Output the [x, y] coordinate of the center of the cell containing the given text.  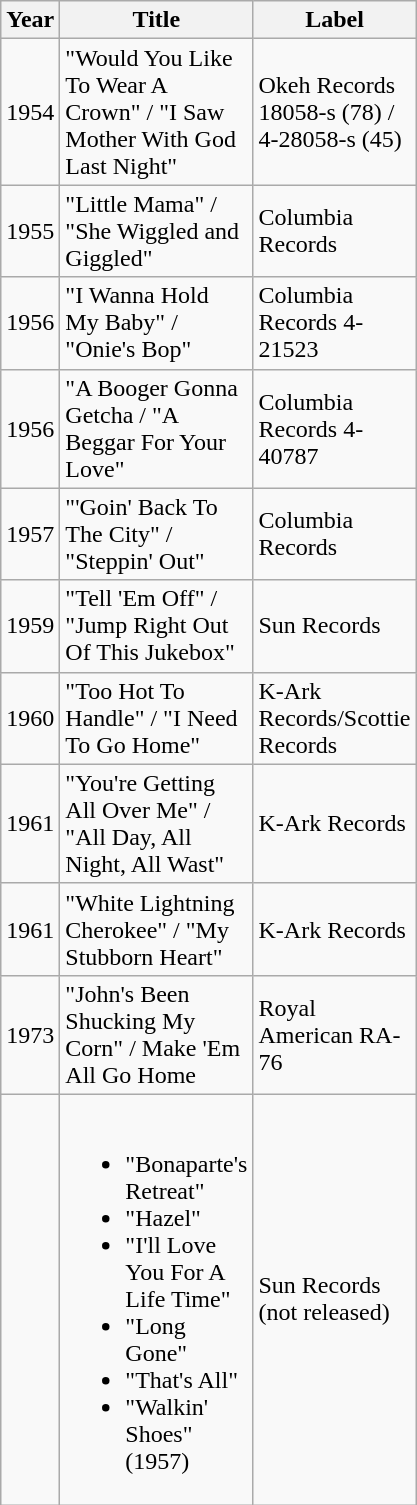
"You're Getting All Over Me" / "All Day, All Night, All Wast" [156, 824]
Year [30, 20]
"I Wanna Hold My Baby" / "Onie's Bop" [156, 323]
Sun Records [334, 626]
"White Lightning Cherokee" / "My Stubborn Heart" [156, 929]
Columbia Records 4-21523 [334, 323]
"John's Been Shucking My Corn" / Make 'Em All Go Home [156, 1034]
1954 [30, 112]
Okeh Records 18058-s (78) / 4-28058-s (45) [334, 112]
"'Goin' Back To The City" / "Steppin' Out" [156, 534]
"Bonaparte's Retreat""Hazel""I'll Love You For A Life Time""Long Gone""That's All""Walkin' Shoes" (1957) [156, 1299]
"Would You Like To Wear A Crown" / "I Saw Mother With God Last Night" [156, 112]
Columbia Records 4-40787 [334, 428]
1959 [30, 626]
1955 [30, 231]
Label [334, 20]
1973 [30, 1034]
"Little Mama" / "She Wiggled and Giggled" [156, 231]
"A Booger Gonna Getcha / "A Beggar For Your Love" [156, 428]
K-Ark Records/Scottie Records [334, 718]
1957 [30, 534]
"Too Hot To Handle" / "I Need To Go Home" [156, 718]
Sun Records (not released) [334, 1299]
Royal American RA-76 [334, 1034]
1960 [30, 718]
"Tell 'Em Off" / "Jump Right Out Of This Jukebox" [156, 626]
Title [156, 20]
